Locate the cell with the specified text and output its (X, Y) center coordinate. 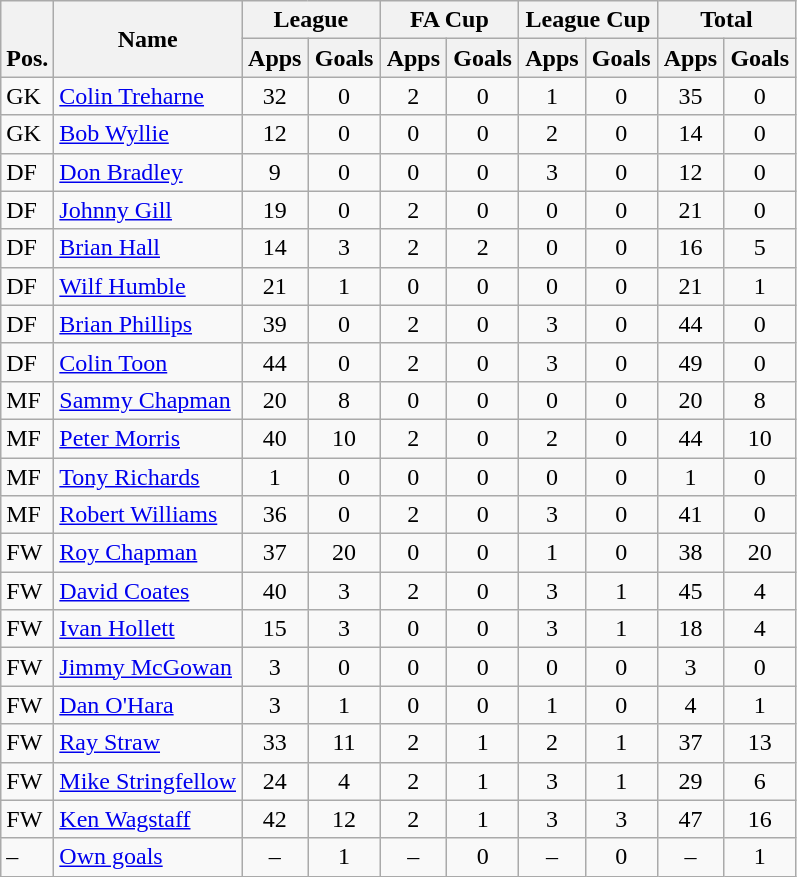
32 (276, 96)
11 (344, 743)
Mike Stringfellow (148, 781)
Roy Chapman (148, 553)
Own goals (148, 857)
Robert Williams (148, 515)
49 (690, 362)
19 (276, 210)
Brian Hall (148, 248)
Pos. (28, 39)
Ray Straw (148, 743)
33 (276, 743)
Jimmy McGowan (148, 667)
42 (276, 819)
13 (760, 743)
45 (690, 591)
6 (760, 781)
18 (690, 629)
Ken Wagstaff (148, 819)
FA Cup (450, 20)
David Coates (148, 591)
Brian Phillips (148, 324)
Peter Morris (148, 438)
36 (276, 515)
Colin Toon (148, 362)
League (312, 20)
Colin Treharne (148, 96)
Bob Wyllie (148, 134)
League Cup (588, 20)
41 (690, 515)
39 (276, 324)
Name (148, 39)
9 (276, 172)
47 (690, 819)
Tony Richards (148, 477)
15 (276, 629)
Total (726, 20)
38 (690, 553)
Ivan Hollett (148, 629)
Wilf Humble (148, 286)
Don Bradley (148, 172)
29 (690, 781)
35 (690, 96)
5 (760, 248)
Sammy Chapman (148, 400)
Dan O'Hara (148, 705)
Johnny Gill (148, 210)
24 (276, 781)
